Output the (X, Y) coordinate of the center of the cell containing the given text.  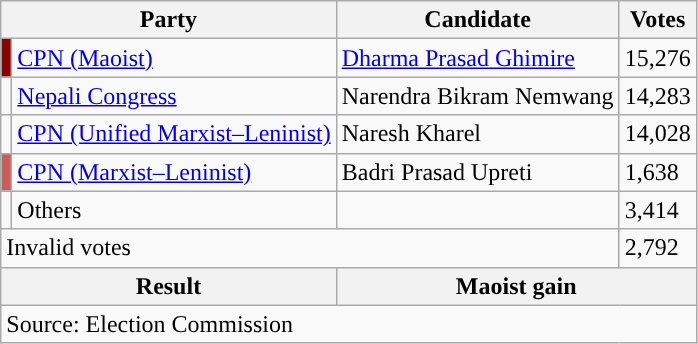
1,638 (658, 172)
Result (168, 286)
Narendra Bikram Nemwang (478, 96)
Source: Election Commission (348, 324)
14,028 (658, 134)
CPN (Unified Marxist–Leninist) (174, 134)
Badri Prasad Upreti (478, 172)
3,414 (658, 210)
Candidate (478, 20)
15,276 (658, 58)
Invalid votes (310, 248)
Party (168, 20)
2,792 (658, 248)
Dharma Prasad Ghimire (478, 58)
Others (174, 210)
Nepali Congress (174, 96)
CPN (Maoist) (174, 58)
CPN (Marxist–Leninist) (174, 172)
14,283 (658, 96)
Naresh Kharel (478, 134)
Maoist gain (516, 286)
Votes (658, 20)
